Return the [x, y] coordinate for the center point of the cell that contains the specified text.  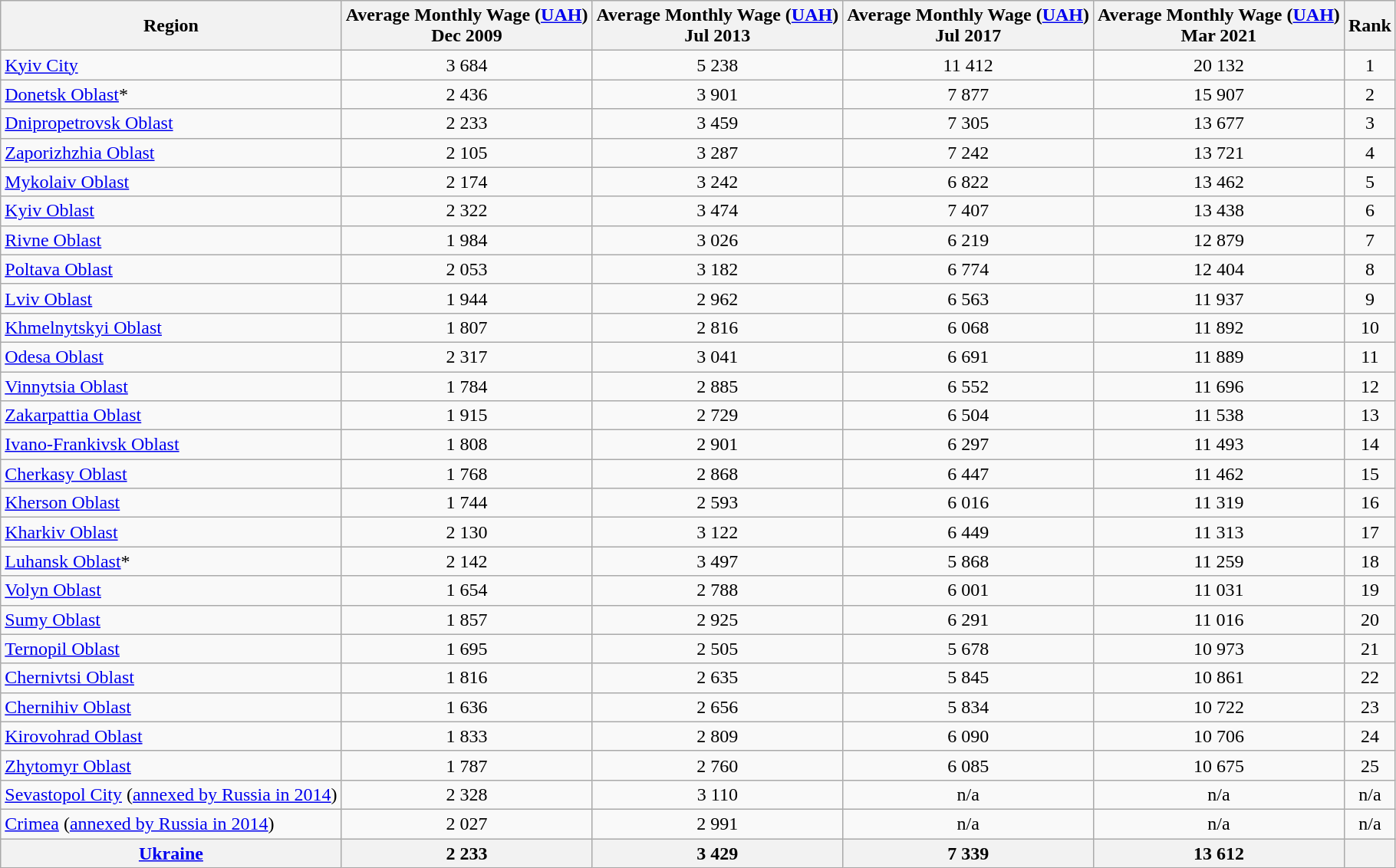
Cherkasy Oblast [171, 474]
6 504 [968, 416]
7 339 [968, 853]
6 [1370, 211]
2 053 [466, 269]
11 259 [1220, 561]
13 721 [1220, 153]
Zhytomyr Oblast [171, 765]
8 [1370, 269]
2 130 [466, 532]
1 807 [466, 327]
11 892 [1220, 327]
2 027 [466, 824]
1 636 [466, 707]
6 090 [968, 736]
14 [1370, 445]
2 142 [466, 561]
2 885 [718, 386]
5 [1370, 182]
2 105 [466, 153]
2 962 [718, 298]
1 816 [466, 678]
2 816 [718, 327]
2 322 [466, 211]
5 868 [968, 561]
6 822 [968, 182]
5 238 [718, 65]
2 593 [718, 503]
Region [171, 26]
10 706 [1220, 736]
15 907 [1220, 94]
3 [1370, 123]
Ukraine [171, 853]
6 219 [968, 240]
2 [1370, 94]
Luhansk Oblast* [171, 561]
1 984 [466, 240]
6 297 [968, 445]
12 [1370, 386]
11 412 [968, 65]
2 991 [718, 824]
11 031 [1220, 590]
20 132 [1220, 65]
10 722 [1220, 707]
12 404 [1220, 269]
7 877 [968, 94]
13 612 [1220, 853]
2 656 [718, 707]
Sevastopol City (annexed by Russia in 2014) [171, 794]
5 678 [968, 649]
Chernihiv Oblast [171, 707]
9 [1370, 298]
7 305 [968, 123]
11 313 [1220, 532]
6 449 [968, 532]
6 691 [968, 357]
Chernivtsi Oblast [171, 678]
3 684 [466, 65]
1 784 [466, 386]
10 973 [1220, 649]
10 861 [1220, 678]
3 429 [718, 853]
2 328 [466, 794]
1 695 [466, 649]
19 [1370, 590]
11 016 [1220, 620]
11 493 [1220, 445]
1 768 [466, 474]
3 026 [718, 240]
Zaporizhzhia Oblast [171, 153]
6 001 [968, 590]
Khmelnytskyi Oblast [171, 327]
24 [1370, 736]
2 317 [466, 357]
Mykolaiv Oblast [171, 182]
Poltava Oblast [171, 269]
13 [1370, 416]
Kherson Oblast [171, 503]
11 696 [1220, 386]
2 788 [718, 590]
2 901 [718, 445]
7 242 [968, 153]
Kyiv Oblast [171, 211]
6 552 [968, 386]
3 242 [718, 182]
6 068 [968, 327]
Lviv Oblast [171, 298]
6 774 [968, 269]
Kirovohrad Oblast [171, 736]
17 [1370, 532]
Volyn Oblast [171, 590]
1 857 [466, 620]
2 868 [718, 474]
23 [1370, 707]
6 291 [968, 620]
2 809 [718, 736]
1 654 [466, 590]
Vinnytsia Oblast [171, 386]
Sumy Oblast [171, 620]
Average Monthly Wage (UAH)Jul 2017 [968, 26]
1 915 [466, 416]
10 [1370, 327]
Kyiv City [171, 65]
11 538 [1220, 416]
3 287 [718, 153]
1 [1370, 65]
6 447 [968, 474]
13 677 [1220, 123]
3 474 [718, 211]
4 [1370, 153]
11 [1370, 357]
18 [1370, 561]
21 [1370, 649]
Odesa Oblast [171, 357]
11 462 [1220, 474]
3 182 [718, 269]
13 438 [1220, 211]
12 879 [1220, 240]
11 889 [1220, 357]
6 016 [968, 503]
10 675 [1220, 765]
3 041 [718, 357]
3 122 [718, 532]
6 085 [968, 765]
2 760 [718, 765]
6 563 [968, 298]
Ternopil Oblast [171, 649]
1 944 [466, 298]
1 787 [466, 765]
3 901 [718, 94]
11 937 [1220, 298]
2 925 [718, 620]
Average Monthly Wage (UAH)Jul 2013 [718, 26]
15 [1370, 474]
2 174 [466, 182]
3 497 [718, 561]
Zakarpattia Oblast [171, 416]
2 505 [718, 649]
7 [1370, 240]
Rank [1370, 26]
Crimea (annexed by Russia in 2014) [171, 824]
2 635 [718, 678]
3 110 [718, 794]
1 833 [466, 736]
Kharkiv Oblast [171, 532]
20 [1370, 620]
Dnipropetrovsk Oblast [171, 123]
25 [1370, 765]
13 462 [1220, 182]
11 319 [1220, 503]
2 729 [718, 416]
Rivne Oblast [171, 240]
Average Monthly Wage (UAH)Dec 2009 [466, 26]
3 459 [718, 123]
7 407 [968, 211]
1 744 [466, 503]
16 [1370, 503]
5 834 [968, 707]
Donetsk Oblast* [171, 94]
1 808 [466, 445]
5 845 [968, 678]
Average Monthly Wage (UAH)Mar 2021 [1220, 26]
Ivano-Frankivsk Oblast [171, 445]
22 [1370, 678]
2 436 [466, 94]
